Extract the (x, y) coordinate from the center of the cell holding the provided text.  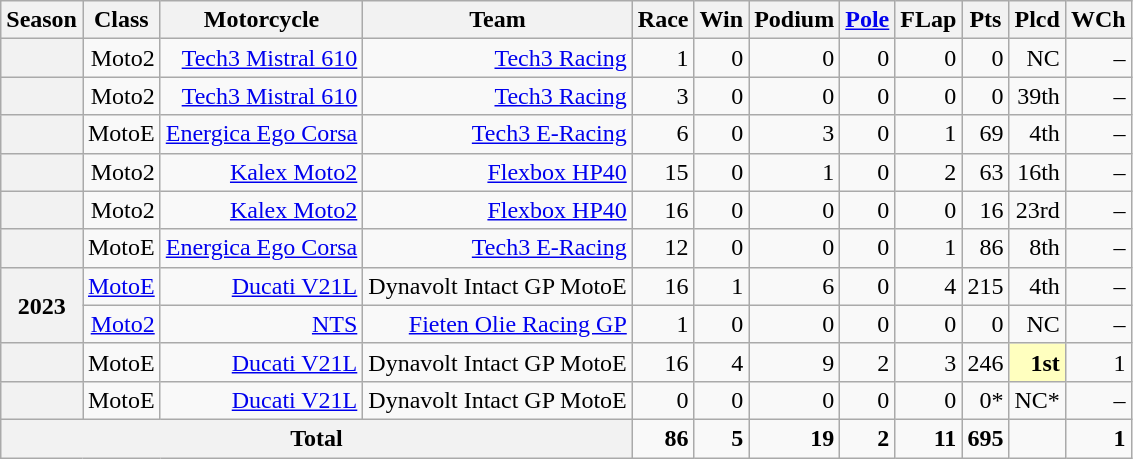
Pole (868, 20)
11 (928, 438)
12 (663, 248)
Motorcycle (262, 20)
39th (1037, 96)
Podium (794, 20)
Fieten Olie Racing GP (498, 324)
16th (1037, 172)
19 (794, 438)
Win (722, 20)
Race (663, 20)
9 (794, 362)
FLap (928, 20)
1st (1037, 362)
15 (663, 172)
WCh (1098, 20)
Team (498, 20)
Class (121, 20)
Total (317, 438)
23rd (1037, 210)
8th (1037, 248)
2023 (42, 305)
246 (986, 362)
Season (42, 20)
0* (986, 400)
NTS (262, 324)
215 (986, 286)
5 (722, 438)
Pts (986, 20)
NC* (1037, 400)
695 (986, 438)
69 (986, 134)
63 (986, 172)
Plcd (1037, 20)
